Locate the cell with the specified text and output its (x, y) center coordinate. 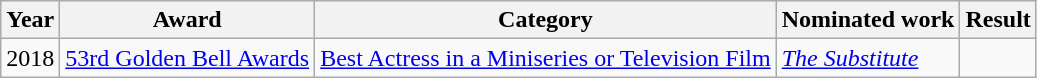
Category (546, 20)
Award (188, 20)
Best Actress in a Miniseries or Television Film (546, 58)
2018 (30, 58)
The Substitute (868, 58)
Nominated work (868, 20)
Result (998, 20)
Year (30, 20)
53rd Golden Bell Awards (188, 58)
